Determine the [x, y] coordinate at the center of the cell enclosing the given text.  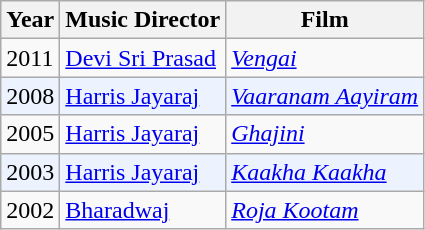
2002 [30, 210]
Roja Kootam [325, 210]
Film [325, 20]
Kaakha Kaakha [325, 172]
Vengai [325, 58]
Bharadwaj [143, 210]
Vaaranam Aayiram [325, 96]
Music Director [143, 20]
Ghajini [325, 134]
Devi Sri Prasad [143, 58]
2005 [30, 134]
2011 [30, 58]
2008 [30, 96]
2003 [30, 172]
Year [30, 20]
